For the text-containing cell, return its midpoint in (X, Y) coordinate format. 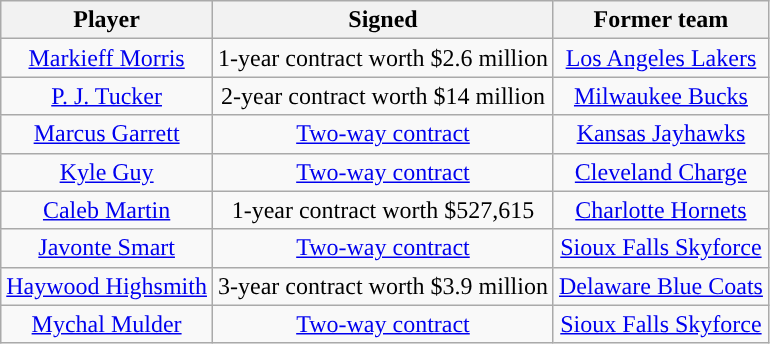
Kansas Jayhawks (660, 134)
Marcus Garrett (107, 134)
Los Angeles Lakers (660, 58)
Charlotte Hornets (660, 210)
Kyle Guy (107, 172)
Signed (382, 20)
Mychal Mulder (107, 324)
Cleveland Charge (660, 172)
1-year contract worth $527,615 (382, 210)
Haywood Highsmith (107, 286)
1-year contract worth $2.6 million (382, 58)
Delaware Blue Coats (660, 286)
Markieff Morris (107, 58)
2-year contract worth $14 million (382, 96)
Javonte Smart (107, 248)
Former team (660, 20)
Caleb Martin (107, 210)
Player (107, 20)
P. J. Tucker (107, 96)
3-year contract worth $3.9 million (382, 286)
Milwaukee Bucks (660, 96)
